Return [x, y] of the center of cell containing provided text 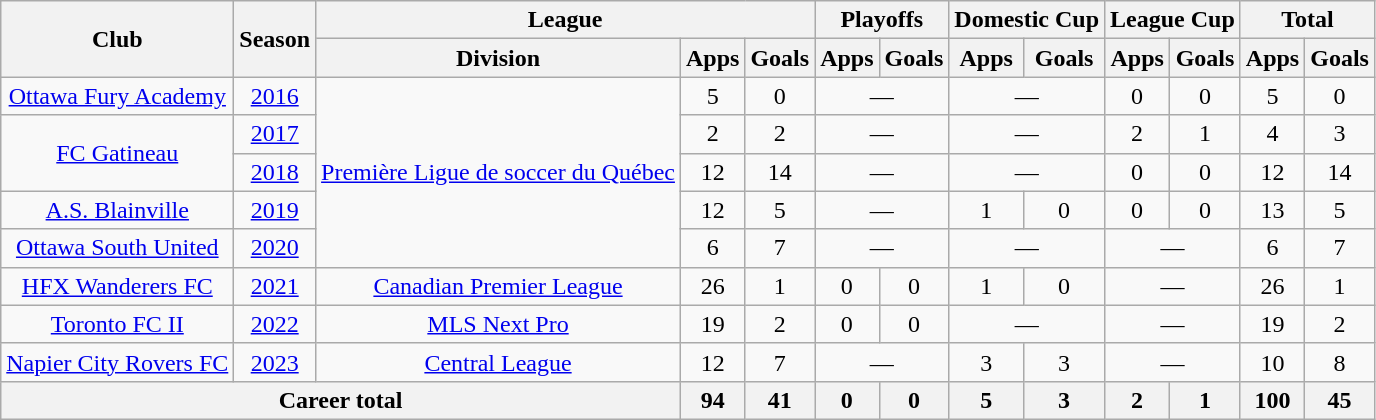
41 [780, 400]
Première Ligue de soccer du Québec [498, 172]
League [566, 20]
2022 [275, 324]
2020 [275, 248]
10 [1272, 362]
4 [1272, 134]
Ottawa South United [118, 248]
Domestic Cup [1027, 20]
MLS Next Pro [498, 324]
Total [1307, 20]
Club [118, 39]
2019 [275, 210]
2021 [275, 286]
Toronto FC II [118, 324]
2017 [275, 134]
Ottawa Fury Academy [118, 96]
A.S. Blainville [118, 210]
8 [1340, 362]
Napier City Rovers FC [118, 362]
Playoffs [882, 20]
FC Gatineau [118, 153]
2018 [275, 172]
94 [712, 400]
League Cup [1173, 20]
45 [1340, 400]
100 [1272, 400]
13 [1272, 210]
Season [275, 39]
2016 [275, 96]
HFX Wanderers FC [118, 286]
Career total [341, 400]
Division [498, 58]
Canadian Premier League [498, 286]
2023 [275, 362]
Central League [498, 362]
